Find where the given text appears and provide that cell's center as (X, Y) coordinate. 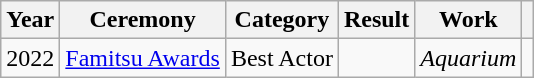
Aquarium (468, 58)
Famitsu Awards (143, 58)
Ceremony (143, 20)
Best Actor (282, 58)
Result (376, 20)
Work (468, 20)
Year (30, 20)
Category (282, 20)
2022 (30, 58)
